Detect which cell encompasses the target text, then output its [x, y] center coordinate. 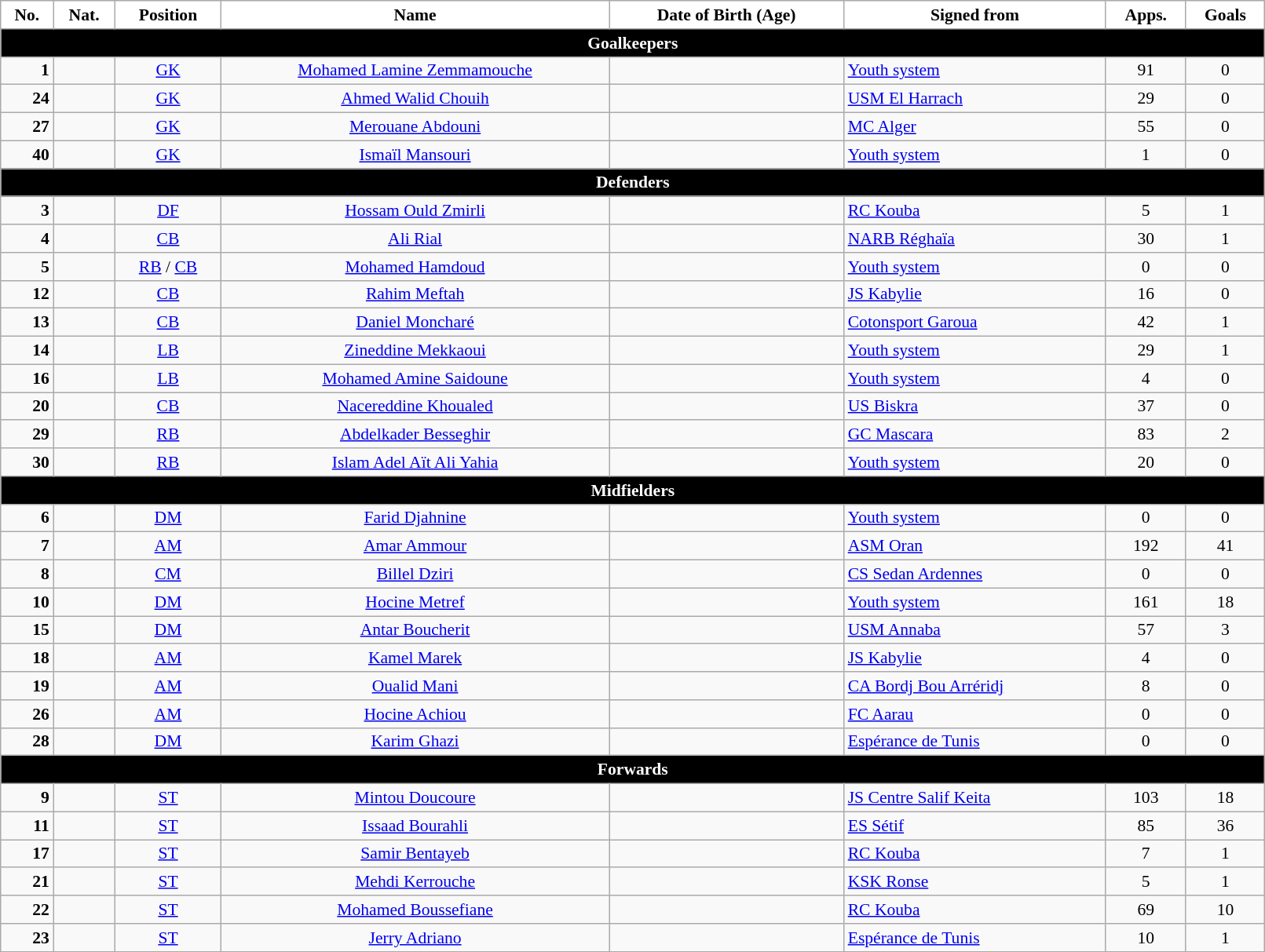
Date of Birth (Age) [727, 15]
Rahim Meftah [415, 294]
ES Sétif [975, 826]
Midfielders [633, 491]
CS Sedan Ardennes [975, 574]
Ali Rial [415, 239]
CM [168, 574]
41 [1225, 546]
Amar Ammour [415, 546]
Hocine Metref [415, 602]
Mintou Doucoure [415, 798]
Islam Adel Aït Ali Yahia [415, 462]
Antar Boucherit [415, 630]
91 [1146, 71]
DF [168, 211]
Samir Bentayeb [415, 854]
17 [27, 854]
6 [27, 518]
Daniel Moncharé [415, 323]
37 [1146, 407]
103 [1146, 798]
Merouane Abdouni [415, 127]
21 [27, 882]
85 [1146, 826]
Mohamed Lamine Zemmamouche [415, 71]
Mohamed Hamdoud [415, 267]
15 [27, 630]
2 [1225, 435]
12 [27, 294]
Mehdi Kerrouche [415, 882]
CA Bordj Bou Arréridj [975, 686]
Signed from [975, 15]
Hossam Ould Zmirli [415, 211]
Position [168, 15]
57 [1146, 630]
Abdelkader Besseghir [415, 435]
Mohamed Amine Saidoune [415, 378]
NARB Réghaïa [975, 239]
28 [27, 742]
No. [27, 15]
14 [27, 351]
Karim Ghazi [415, 742]
Billel Dziri [415, 574]
Goalkeepers [633, 43]
Forwards [633, 770]
USM El Harrach [975, 99]
Cotonsport Garoua [975, 323]
26 [27, 714]
Name [415, 15]
Zineddine Mekkaoui [415, 351]
Issaad Bourahli [415, 826]
GC Mascara [975, 435]
23 [27, 938]
US Biskra [975, 407]
JS Centre Salif Keita [975, 798]
9 [27, 798]
24 [27, 99]
Nat. [85, 15]
Nacereddine Khoualed [415, 407]
Ismaïl Mansouri [415, 155]
Hocine Achiou [415, 714]
Apps. [1146, 15]
161 [1146, 602]
42 [1146, 323]
Jerry Adriano [415, 938]
27 [27, 127]
55 [1146, 127]
RB / CB [168, 267]
36 [1225, 826]
MC Alger [975, 127]
Ahmed Walid Chouih [415, 99]
19 [27, 686]
83 [1146, 435]
Mohamed Boussefiane [415, 910]
ASM Oran [975, 546]
192 [1146, 546]
Defenders [633, 183]
Farid Djahnine [415, 518]
69 [1146, 910]
KSK Ronse [975, 882]
Kamel Marek [415, 658]
Goals [1225, 15]
40 [27, 155]
FC Aarau [975, 714]
Oualid Mani [415, 686]
11 [27, 826]
22 [27, 910]
USM Annaba [975, 630]
13 [27, 323]
